Search for the cell housing the specified text and yield its (X, Y) center coordinate. 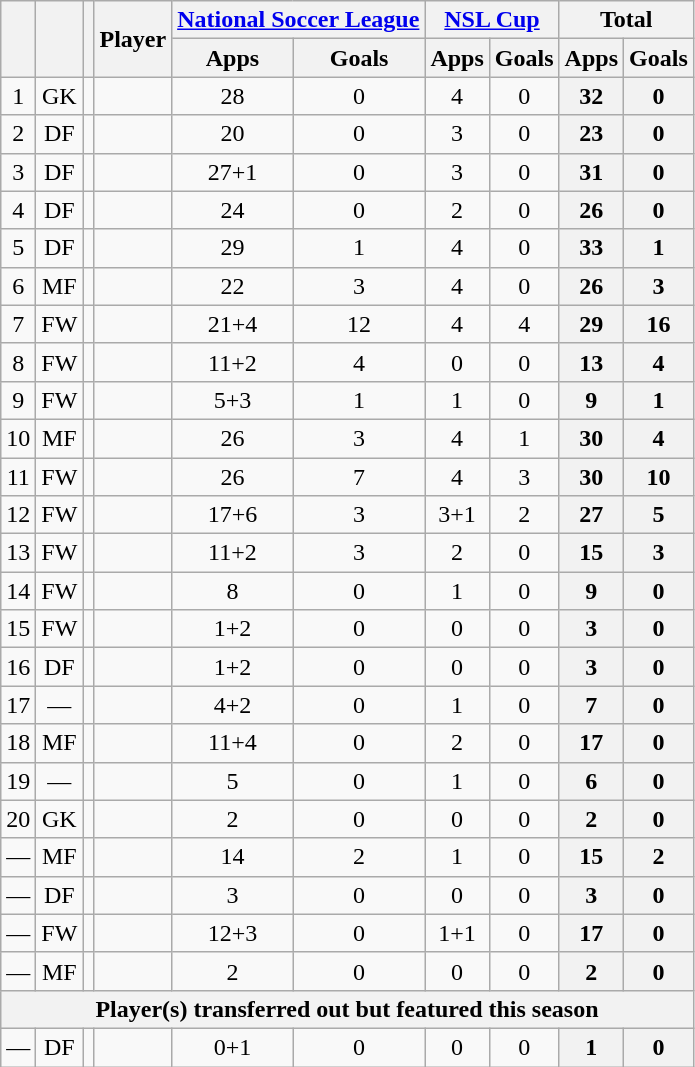
12+3 (233, 933)
21+4 (233, 324)
1+1 (457, 933)
Player (133, 39)
24 (233, 210)
23 (591, 134)
18 (18, 743)
17+6 (233, 515)
33 (591, 248)
Total (626, 20)
3+1 (457, 515)
31 (591, 172)
19 (18, 781)
11+4 (233, 743)
NSL Cup (492, 20)
32 (591, 96)
4+2 (233, 705)
5+3 (233, 400)
28 (233, 96)
11 (18, 477)
0+1 (233, 1047)
Player(s) transferred out but featured this season (348, 1009)
27+1 (233, 172)
27 (591, 515)
National Soccer League (298, 20)
22 (233, 286)
